Extract the [X, Y] coordinate from the center of the cell holding the provided text.  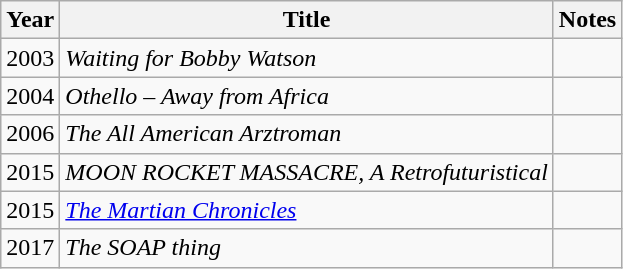
2006 [30, 134]
MOON ROCKET MASSACRE, A Retrofuturistical [307, 172]
2004 [30, 96]
The All American Arztroman [307, 134]
Notes [587, 20]
Title [307, 20]
Year [30, 20]
Othello – Away from Africa [307, 96]
Waiting for Bobby Watson [307, 58]
2003 [30, 58]
The Martian Chronicles [307, 210]
The SOAP thing [307, 248]
2017 [30, 248]
